Capture the cell that displays the provided text and extract its (x, y) central coordinate. 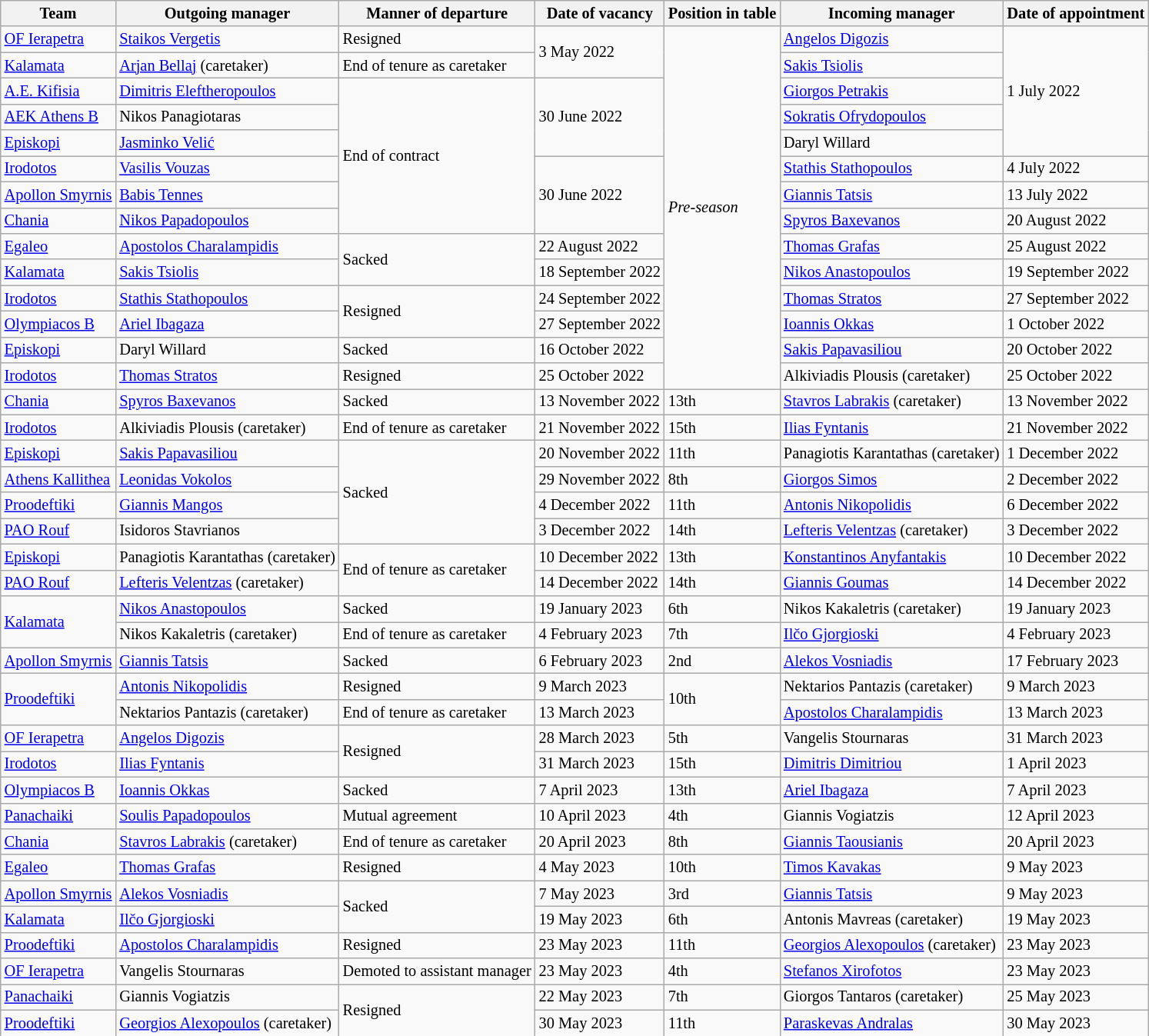
4 July 2022 (1075, 168)
Vasilis Vouzas (227, 168)
Position in table (722, 13)
5th (722, 738)
Nikos Panagiotaras (227, 117)
Soulis Papadopoulos (227, 816)
Dimitris Eleftheropoulos (227, 91)
End of contract (437, 155)
Giannis Mangos (227, 505)
20 November 2022 (600, 453)
Timos Kavakas (891, 868)
Giorgos Simos (891, 479)
6 December 2022 (1075, 505)
20 October 2022 (1075, 350)
Giannis Goumas (891, 583)
1 April 2023 (1075, 764)
Demoted to assistant manager (437, 971)
Stefanos Xirofotos (891, 971)
Paraskevas Andralas (891, 1023)
3rd (722, 894)
Babis Tennes (227, 195)
20 August 2022 (1075, 221)
Date of vacancy (600, 13)
Pre-season (722, 208)
Isidoros Stavrianos (227, 531)
17 February 2023 (1075, 661)
19 September 2022 (1075, 272)
18 September 2022 (600, 272)
1 December 2022 (1075, 453)
25 August 2022 (1075, 246)
28 March 2023 (600, 738)
1 July 2022 (1075, 91)
Incoming manager (891, 13)
2 December 2022 (1075, 479)
Jasminko Velić (227, 143)
Sokratis Ofrydopoulos (891, 117)
24 September 2022 (600, 298)
Dimitris Dimitriou (891, 764)
Giorgos Petrakis (891, 91)
Athens Kallithea (58, 479)
Manner of departure (437, 13)
4 May 2023 (600, 868)
1 October 2022 (1075, 324)
Konstantinos Anyfantakis (891, 557)
AEK Athens B (58, 117)
22 August 2022 (600, 246)
Antonis Mavreas (caretaker) (891, 919)
Leonidas Vokolos (227, 479)
Date of appointment (1075, 13)
29 November 2022 (600, 479)
Arjan Bellaj (caretaker) (227, 65)
A.E. Kifisia (58, 91)
10 April 2023 (600, 816)
12 April 2023 (1075, 816)
Nikos Papadopoulos (227, 221)
13 July 2022 (1075, 195)
Team (58, 13)
7 May 2023 (600, 894)
2nd (722, 661)
25 May 2023 (1075, 997)
3 May 2022 (600, 52)
Staikos Vergetis (227, 39)
22 May 2023 (600, 997)
4 December 2022 (600, 505)
Mutual agreement (437, 816)
Outgoing manager (227, 13)
16 October 2022 (600, 350)
Giannis Taousianis (891, 841)
Giorgos Tantaros (caretaker) (891, 997)
6 February 2023 (600, 661)
